Capture the cell that displays the provided text and extract its (x, y) central coordinate. 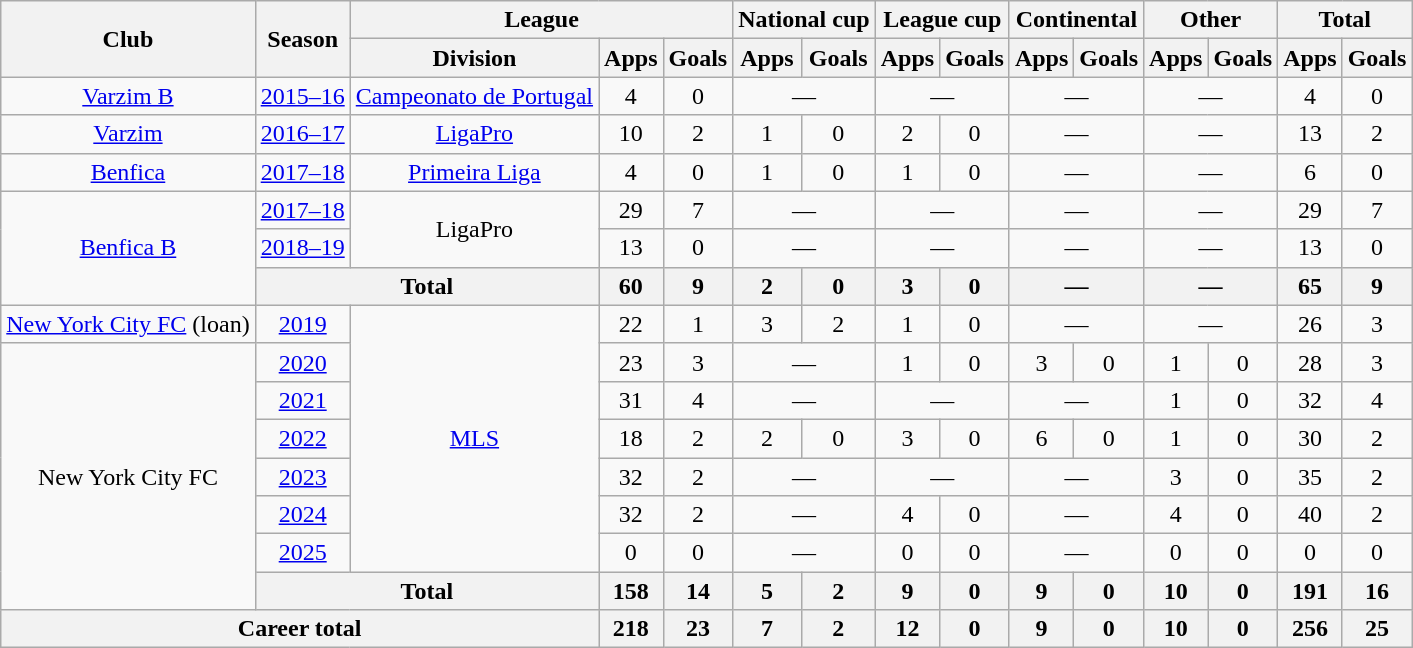
Career total (300, 629)
League cup (942, 20)
Benfica (128, 172)
28 (1310, 362)
New York City FC (loan) (128, 324)
Campeonato de Portugal (474, 96)
26 (1310, 324)
256 (1310, 629)
MLS (474, 438)
2023 (302, 477)
Other (1211, 20)
191 (1310, 591)
Division (474, 58)
2025 (302, 553)
60 (631, 286)
Varzim B (128, 96)
12 (907, 629)
Primeira Liga (474, 172)
Benfica B (128, 248)
22 (631, 324)
35 (1310, 477)
Club (128, 39)
25 (1377, 629)
2015–16 (302, 96)
158 (631, 591)
18 (631, 438)
Varzim (128, 134)
New York City FC (128, 476)
2022 (302, 438)
5 (767, 591)
30 (1310, 438)
40 (1310, 515)
League (542, 20)
National cup (804, 20)
14 (698, 591)
65 (1310, 286)
2020 (302, 362)
Continental (1076, 20)
2024 (302, 515)
2018–19 (302, 248)
31 (631, 400)
2019 (302, 324)
16 (1377, 591)
2021 (302, 400)
2016–17 (302, 134)
218 (631, 629)
Season (302, 39)
